Return [x, y] of the center of cell containing provided text 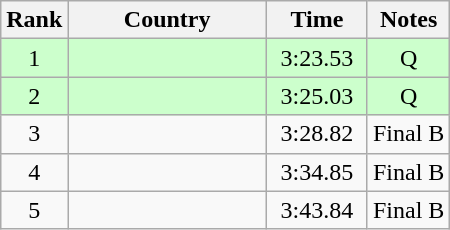
3:28.82 [316, 134]
3:23.53 [316, 58]
Rank [34, 20]
Time [316, 20]
Notes [408, 20]
3 [34, 134]
4 [34, 172]
Country [168, 20]
1 [34, 58]
3:34.85 [316, 172]
2 [34, 96]
3:43.84 [316, 210]
3:25.03 [316, 96]
5 [34, 210]
